Search for the cell housing the specified text and yield its (X, Y) center coordinate. 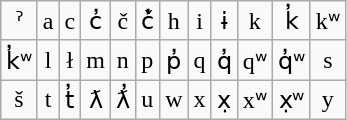
k (254, 21)
š (20, 100)
n (124, 60)
s (328, 60)
c̓ (96, 21)
m (96, 60)
č̓ (148, 21)
u (148, 100)
k̓ (291, 21)
t (48, 100)
p (148, 60)
č (124, 21)
kʷ (328, 21)
ł (70, 60)
w (174, 100)
q̓ʷ (291, 60)
ɨ (224, 21)
h (174, 21)
ˀ (20, 21)
x̣ʷ (291, 100)
x̣ (224, 100)
c (70, 21)
q (200, 60)
i (200, 21)
q̓ (224, 60)
t̓ (70, 100)
ƛ̓ (124, 100)
y (328, 100)
xʷ (254, 100)
qʷ (254, 60)
x (200, 100)
k̓ʷ (20, 60)
p̓ (174, 60)
ƛ (96, 100)
a (48, 21)
l (48, 60)
